Detect which cell encompasses the target text, then output its [X, Y] center coordinate. 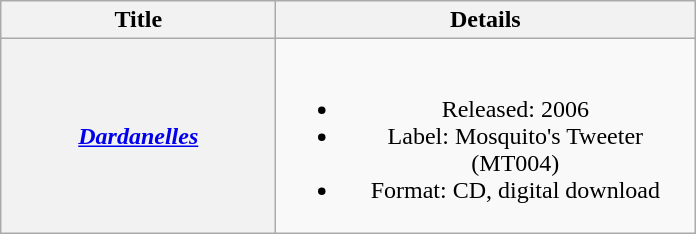
Details [486, 20]
Released: 2006Label: Mosquito's Tweeter (MT004)Format: CD, digital download [486, 136]
Title [138, 20]
Dardanelles [138, 136]
